Find where the given text appears and provide that cell's center as (X, Y) coordinate. 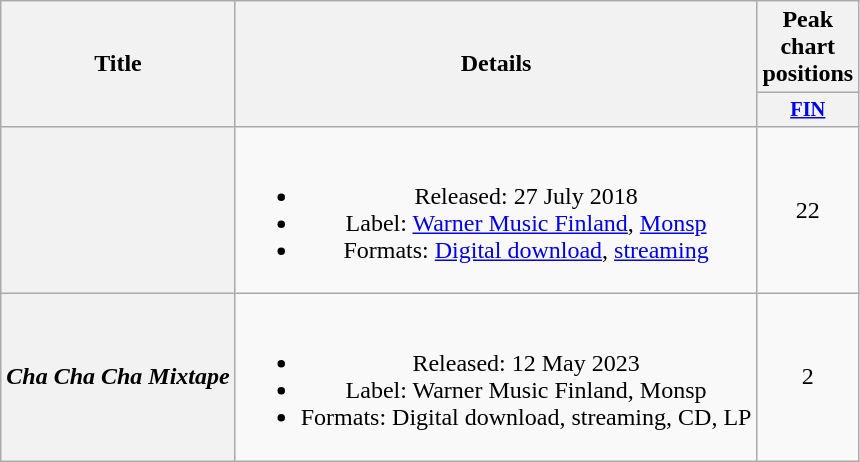
FIN (808, 110)
Released: 12 May 2023Label: Warner Music Finland, MonspFormats: Digital download, streaming, CD, LP (496, 378)
Cha Cha Cha Mixtape (118, 378)
Released: 27 July 2018Label: Warner Music Finland, MonspFormats: Digital download, streaming (496, 210)
Peak chart positions (808, 47)
22 (808, 210)
Details (496, 64)
2 (808, 378)
Title (118, 64)
